Provide the [X, Y] coordinate of the cell's center where the given text is located.  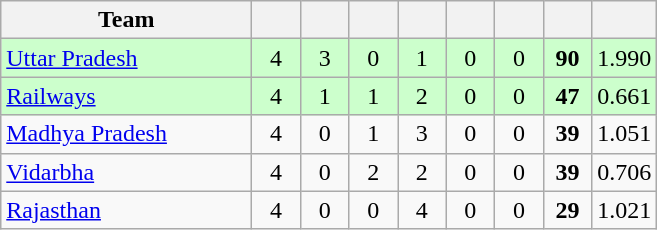
1.990 [624, 58]
47 [568, 96]
1.051 [624, 134]
1.021 [624, 210]
Uttar Pradesh [126, 58]
Vidarbha [126, 172]
0.661 [624, 96]
Rajasthan [126, 210]
0.706 [624, 172]
Madhya Pradesh [126, 134]
Team [126, 20]
Railways [126, 96]
90 [568, 58]
29 [568, 210]
